Output the (x, y) coordinate of the center of the cell containing the given text.  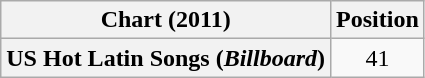
US Hot Latin Songs (Billboard) (166, 58)
Chart (2011) (166, 20)
41 (378, 58)
Position (378, 20)
